Pinpoint the cell where the given text exists, returning its (x, y) midpoint coordinate. 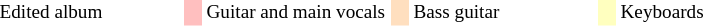
Bass guitar (504, 13)
Guitar and main vocals (296, 13)
